Extract the (x, y) coordinate from the center of the cell holding the provided text.  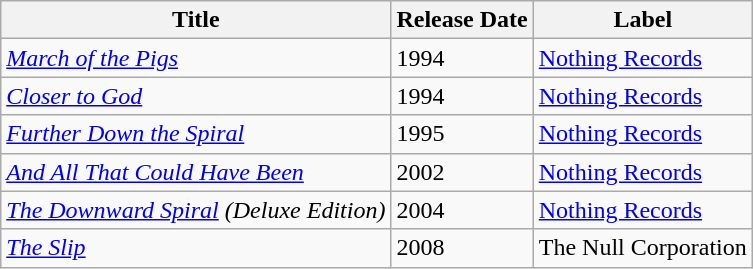
The Downward Spiral (Deluxe Edition) (196, 210)
The Slip (196, 248)
Label (642, 20)
And All That Could Have Been (196, 172)
2002 (462, 172)
Release Date (462, 20)
2004 (462, 210)
2008 (462, 248)
Title (196, 20)
Closer to God (196, 96)
March of the Pigs (196, 58)
The Null Corporation (642, 248)
Further Down the Spiral (196, 134)
1995 (462, 134)
